For the text-containing cell, return its midpoint in (x, y) coordinate format. 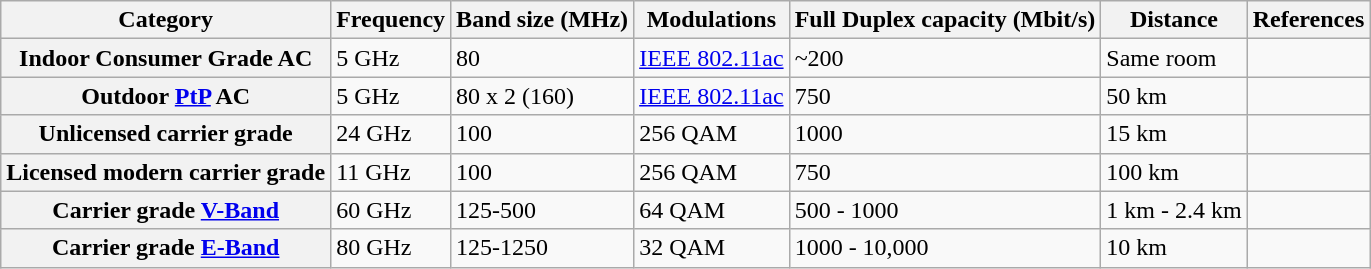
Licensed modern carrier grade (166, 172)
Band size (MHz) (542, 20)
60 GHz (391, 210)
32 QAM (712, 248)
~200 (945, 58)
Frequency (391, 20)
References (1308, 20)
80 (542, 58)
Outdoor PtP AC (166, 96)
11 GHz (391, 172)
80 x 2 (160) (542, 96)
Modulations (712, 20)
24 GHz (391, 134)
50 km (1174, 96)
Same room (1174, 58)
Unlicensed carrier grade (166, 134)
Distance (1174, 20)
500 - 1000 (945, 210)
Category (166, 20)
125-1250 (542, 248)
80 GHz (391, 248)
1000 (945, 134)
100 km (1174, 172)
Carrier grade V-Band (166, 210)
Full Duplex capacity (Mbit/s) (945, 20)
15 km (1174, 134)
1000 - 10,000 (945, 248)
10 km (1174, 248)
125-500 (542, 210)
64 QAM (712, 210)
Indoor Consumer Grade AC (166, 58)
Carrier grade E-Band (166, 248)
1 km - 2.4 km (1174, 210)
